Extract the (x, y) coordinate from the center of the cell holding the provided text.  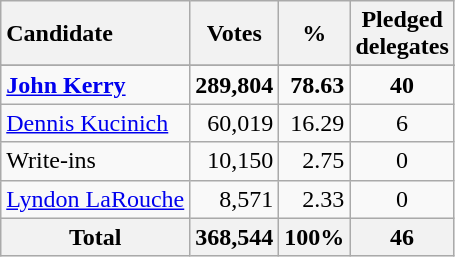
2.75 (314, 161)
40 (402, 85)
6 (402, 123)
100% (314, 237)
8,571 (234, 199)
2.33 (314, 199)
Candidate (96, 34)
78.63 (314, 85)
368,544 (234, 237)
Pledgeddelegates (402, 34)
Lyndon LaRouche (96, 199)
289,804 (234, 85)
10,150 (234, 161)
60,019 (234, 123)
Write-ins (96, 161)
% (314, 34)
16.29 (314, 123)
Votes (234, 34)
46 (402, 237)
Total (96, 237)
John Kerry (96, 85)
Dennis Kucinich (96, 123)
